Detect which cell encompasses the target text, then output its [X, Y] center coordinate. 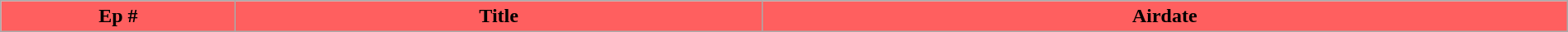
Airdate [1164, 16]
Ep # [118, 16]
Title [499, 16]
